Identify which cell holds the provided text, then report its (X, Y) central coordinate. 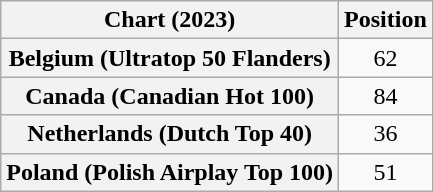
Poland (Polish Airplay Top 100) (170, 172)
36 (386, 134)
84 (386, 96)
Netherlands (Dutch Top 40) (170, 134)
51 (386, 172)
Chart (2023) (170, 20)
Belgium (Ultratop 50 Flanders) (170, 58)
Canada (Canadian Hot 100) (170, 96)
Position (386, 20)
62 (386, 58)
